Pinpoint the cell where the given text exists, returning its (x, y) midpoint coordinate. 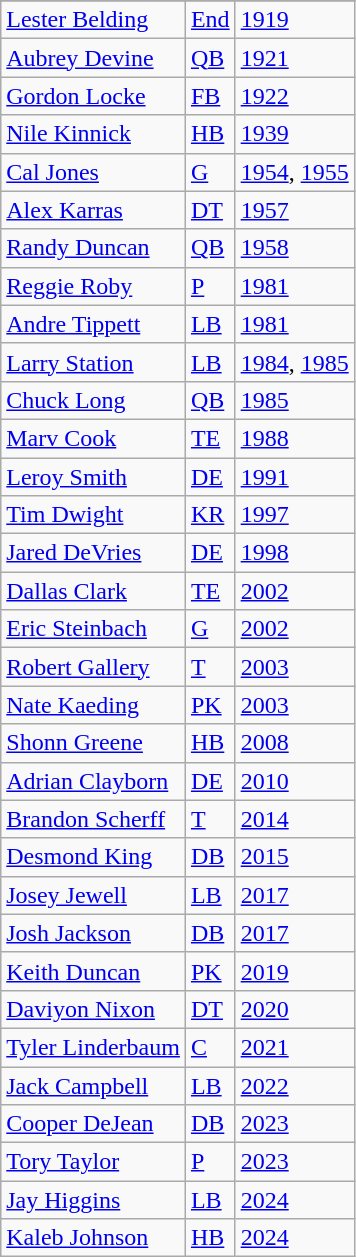
1921 (294, 58)
KR (210, 515)
Dallas Clark (94, 591)
1991 (294, 477)
2019 (294, 971)
Eric Steinbach (94, 629)
Desmond King (94, 857)
End (210, 20)
1988 (294, 438)
Keith Duncan (94, 971)
Marv Cook (94, 438)
1958 (294, 248)
1954, 1955 (294, 172)
Gordon Locke (94, 96)
Nile Kinnick (94, 134)
Tory Taylor (94, 1162)
Jack Campbell (94, 1085)
Cal Jones (94, 172)
2022 (294, 1085)
1984, 1985 (294, 362)
Josey Jewell (94, 895)
Andre Tippett (94, 324)
1998 (294, 553)
Shonn Greene (94, 743)
Larry Station (94, 362)
Leroy Smith (94, 477)
Chuck Long (94, 400)
Jay Higgins (94, 1200)
Daviyon Nixon (94, 1009)
1985 (294, 400)
Nate Kaeding (94, 705)
Josh Jackson (94, 933)
Reggie Roby (94, 286)
C (210, 1047)
FB (210, 96)
1939 (294, 134)
Kaleb Johnson (94, 1238)
1919 (294, 20)
Jared DeVries (94, 553)
1957 (294, 210)
Adrian Clayborn (94, 781)
2020 (294, 1009)
Lester Belding (94, 20)
2014 (294, 819)
2021 (294, 1047)
Aubrey Devine (94, 58)
2015 (294, 857)
Cooper DeJean (94, 1124)
Brandon Scherff (94, 819)
Tim Dwight (94, 515)
Tyler Linderbaum (94, 1047)
2010 (294, 781)
Robert Gallery (94, 667)
Randy Duncan (94, 248)
1922 (294, 96)
2008 (294, 743)
Alex Karras (94, 210)
1997 (294, 515)
